Pinpoint the cell where the given text exists, returning its [X, Y] midpoint coordinate. 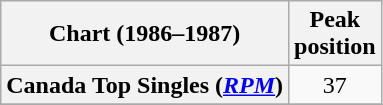
Chart (1986–1987) [145, 34]
Canada Top Singles (RPM) [145, 85]
Peakposition [335, 34]
37 [335, 85]
